Capture the cell that displays the provided text and extract its (X, Y) central coordinate. 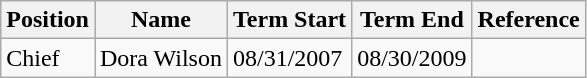
Term End (412, 20)
Name (160, 20)
08/31/2007 (289, 58)
Reference (528, 20)
Position (48, 20)
08/30/2009 (412, 58)
Dora Wilson (160, 58)
Term Start (289, 20)
Chief (48, 58)
